Capture the cell that displays the provided text and extract its (X, Y) central coordinate. 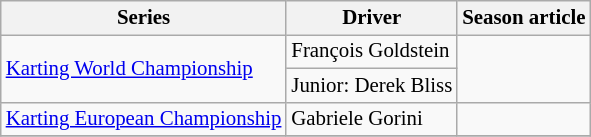
François Goldstein (372, 51)
Karting European Championship (144, 119)
Driver (372, 18)
Gabriele Gorini (372, 119)
Series (144, 18)
Season article (524, 18)
Junior: Derek Bliss (372, 85)
Karting World Championship (144, 68)
